Search for the cell housing the specified text and yield its [x, y] center coordinate. 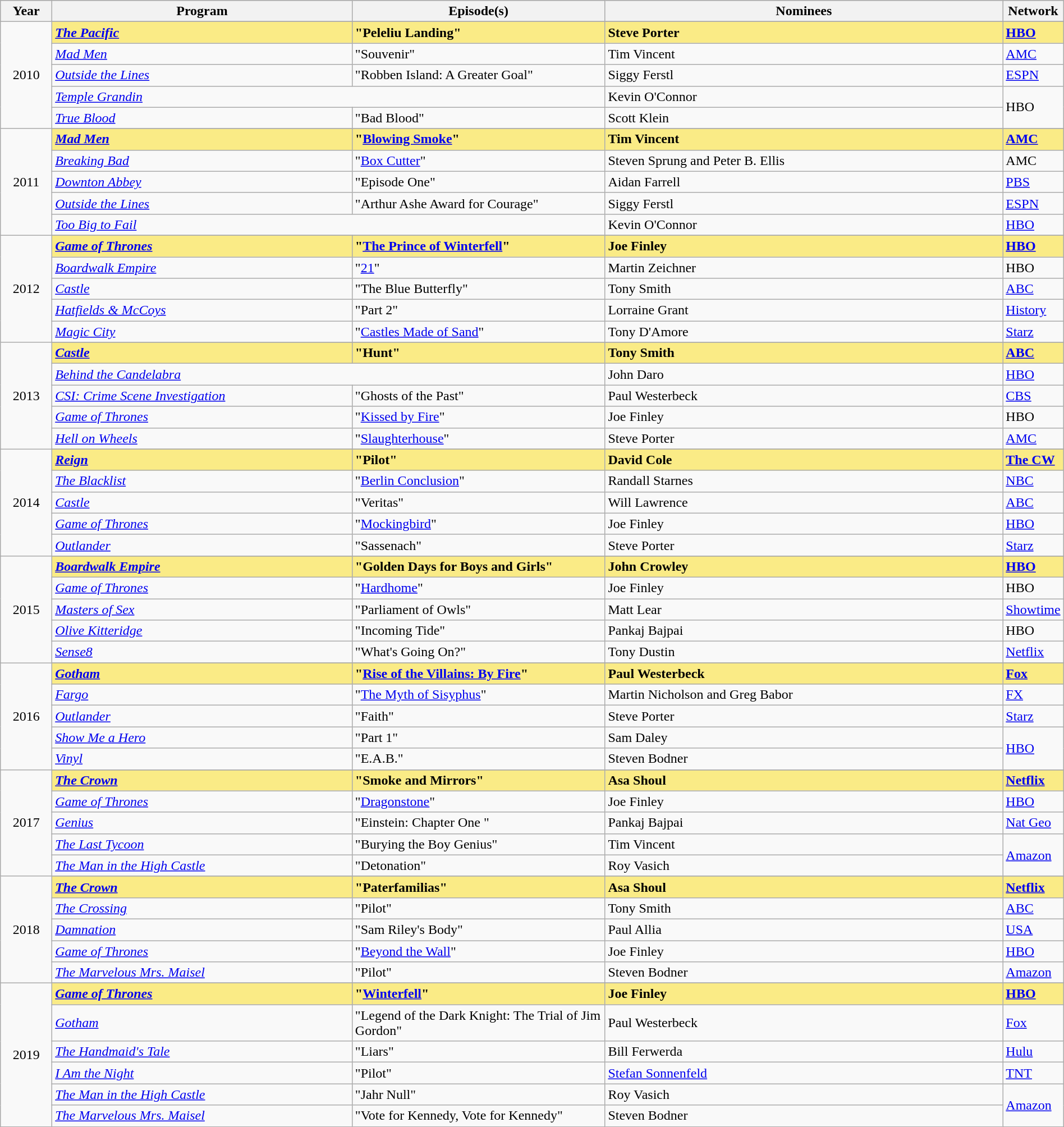
"Episode One" [478, 182]
True Blood [202, 118]
Randall Starnes [804, 481]
Hatfields & McCoys [202, 310]
John Daro [804, 374]
"Castles Made of Sand" [478, 332]
The Last Tycoon [202, 844]
"Bad Blood" [478, 118]
Nat Geo [1033, 823]
The CW [1033, 460]
"Kissed by Fire" [478, 417]
Will Lawrence [804, 502]
Temple Grandin [329, 97]
"Burying the Boy Genius" [478, 844]
2012 [26, 288]
"Legend of the Dark Knight: The Trial of Jim Gordon" [478, 1023]
2016 [26, 716]
"Einstein: Chapter One " [478, 823]
Genius [202, 823]
"Liars" [478, 1052]
"Peleliu Landing" [478, 33]
2011 [26, 182]
Stefan Sonnenfeld [804, 1073]
"Sam Riley's Body" [478, 929]
Nominees [804, 11]
"Vote for Kennedy, Vote for Kennedy" [478, 1116]
"What's Going On?" [478, 652]
"Smoke and Mirrors" [478, 780]
"Detonation" [478, 865]
Damnation [202, 929]
2010 [26, 75]
"Hardhome" [478, 588]
Lorraine Grant [804, 310]
"Part 1" [478, 737]
"Ghosts of the Past" [478, 396]
"Souvenir" [478, 54]
FX [1033, 695]
The Blacklist [202, 481]
"Part 2" [478, 310]
Olive Kitteridge [202, 631]
"Incoming Tide" [478, 631]
Program [202, 11]
2017 [26, 823]
"E.A.B." [478, 759]
TNT [1033, 1073]
2013 [26, 396]
CBS [1033, 396]
Aidan Farrell [804, 182]
"Robben Island: A Greater Goal" [478, 75]
"Berlin Conclusion" [478, 481]
Magic City [202, 332]
"Faith" [478, 716]
"Veritas" [478, 502]
"Jahr Null" [478, 1094]
"Beyond the Wall" [478, 951]
"Dragonstone" [478, 801]
Sam Daley [804, 737]
CSI: Crime Scene Investigation [202, 396]
Sense8 [202, 652]
Behind the Candelabra [329, 374]
The Crossing [202, 908]
"Paterfamilias" [478, 887]
2015 [26, 609]
"Mockingbird" [478, 524]
Steven Sprung and Peter B. Ellis [804, 161]
Bill Ferwerda [804, 1052]
Breaking Bad [202, 161]
Matt Lear [804, 609]
Show Me a Hero [202, 737]
Reign [202, 460]
Downton Abbey [202, 182]
2014 [26, 502]
I Am the Night [202, 1073]
"Slaughterhouse" [478, 438]
Martin Nicholson and Greg Babor [804, 695]
Fargo [202, 695]
"The Prince of Winterfell" [478, 246]
"Box Cutter" [478, 161]
David Cole [804, 460]
The Handmaid's Tale [202, 1052]
"21" [478, 268]
"Winterfell" [478, 994]
"Blowing Smoke" [478, 139]
Network [1033, 11]
Tony Dustin [804, 652]
"Rise of the Villains: By Fire" [478, 674]
Hell on Wheels [202, 438]
Tony D'Amore [804, 332]
"Hunt" [478, 353]
Showtime [1033, 609]
History [1033, 310]
Vinyl [202, 759]
"Arthur Ashe Award for Courage" [478, 203]
Episode(s) [478, 11]
Masters of Sex [202, 609]
Year [26, 11]
"Parliament of Owls" [478, 609]
PBS [1033, 182]
Martin Zeichner [804, 268]
John Crowley [804, 566]
Too Big to Fail [329, 225]
2019 [26, 1055]
Paul Allia [804, 929]
Scott Klein [804, 118]
"Sassenach" [478, 545]
Hulu [1033, 1052]
"Golden Days for Boys and Girls" [478, 566]
NBC [1033, 481]
"The Myth of Sisyphus" [478, 695]
USA [1033, 929]
"The Blue Butterfly" [478, 289]
2018 [26, 929]
The Pacific [202, 33]
